Locate the cell with the specified text and output its [x, y] center coordinate. 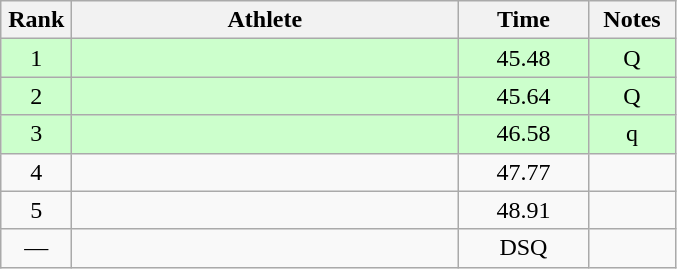
2 [36, 96]
45.48 [524, 58]
1 [36, 58]
DSQ [524, 248]
Rank [36, 20]
q [632, 134]
Time [524, 20]
47.77 [524, 172]
3 [36, 134]
5 [36, 210]
4 [36, 172]
— [36, 248]
45.64 [524, 96]
Athlete [265, 20]
Notes [632, 20]
48.91 [524, 210]
46.58 [524, 134]
